For the text-containing cell, return its midpoint in [x, y] coordinate format. 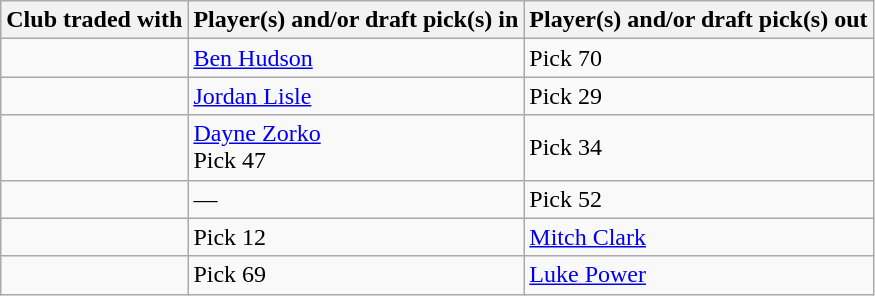
Jordan Lisle [356, 96]
Dayne ZorkoPick 47 [356, 148]
— [356, 199]
Club traded with [94, 20]
Pick 29 [698, 96]
Ben Hudson [356, 58]
Pick 12 [356, 237]
Luke Power [698, 275]
Player(s) and/or draft pick(s) out [698, 20]
Pick 52 [698, 199]
Player(s) and/or draft pick(s) in [356, 20]
Pick 69 [356, 275]
Pick 34 [698, 148]
Pick 70 [698, 58]
Mitch Clark [698, 237]
